Capture the cell that displays the provided text and extract its (x, y) central coordinate. 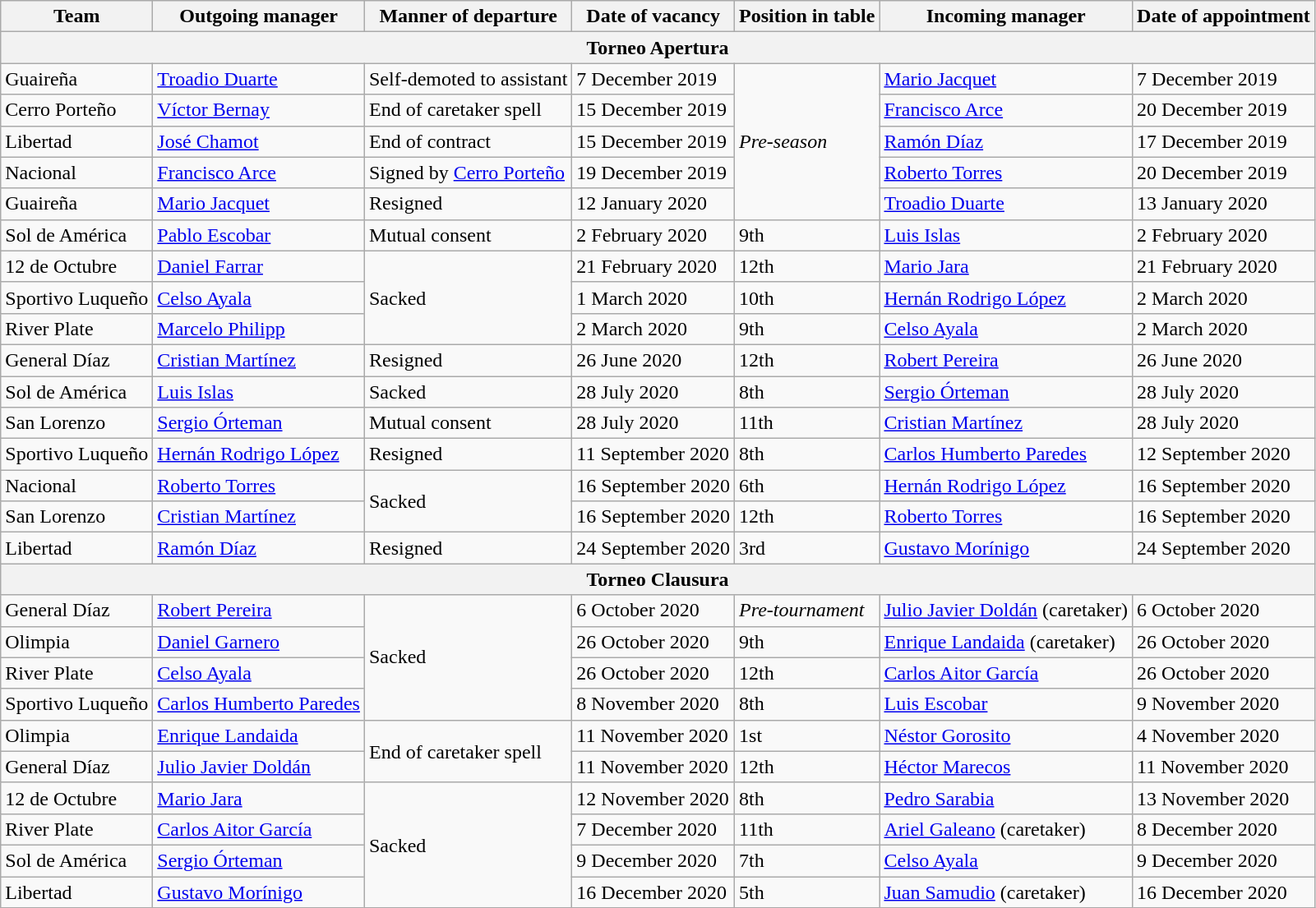
Enrique Landaida (259, 735)
6th (807, 486)
Position in table (807, 16)
5th (807, 892)
7th (807, 860)
Víctor Bernay (259, 110)
Luis Escobar (1006, 704)
Pre-season (807, 141)
Pablo Escobar (259, 235)
Enrique Landaida (caretaker) (1006, 642)
Torneo Apertura (658, 48)
Daniel Garnero (259, 642)
17 December 2019 (1224, 141)
José Chamot (259, 141)
1st (807, 735)
1 March 2020 (653, 297)
Néstor Gorosito (1006, 735)
12 September 2020 (1224, 454)
Julio Javier Doldán (caretaker) (1006, 611)
Cerro Porteño (77, 110)
Team (77, 16)
3rd (807, 548)
19 December 2019 (653, 173)
8 November 2020 (653, 704)
Ariel Galeano (caretaker) (1006, 829)
13 November 2020 (1224, 798)
7 December 2020 (653, 829)
4 November 2020 (1224, 735)
12 January 2020 (653, 204)
Incoming manager (1006, 16)
Signed by Cerro Porteño (468, 173)
Julio Javier Doldán (259, 767)
11 September 2020 (653, 454)
8 December 2020 (1224, 829)
Date of vacancy (653, 16)
Juan Samudio (caretaker) (1006, 892)
9 November 2020 (1224, 704)
Manner of departure (468, 16)
13 January 2020 (1224, 204)
Torneo Clausura (658, 579)
End of contract (468, 141)
Self-demoted to assistant (468, 79)
Pedro Sarabia (1006, 798)
12 November 2020 (653, 798)
Daniel Farrar (259, 266)
10th (807, 297)
Outgoing manager (259, 16)
Héctor Marecos (1006, 767)
Pre-tournament (807, 611)
Marcelo Philipp (259, 329)
Date of appointment (1224, 16)
